Detect which cell encompasses the target text, then output its [x, y] center coordinate. 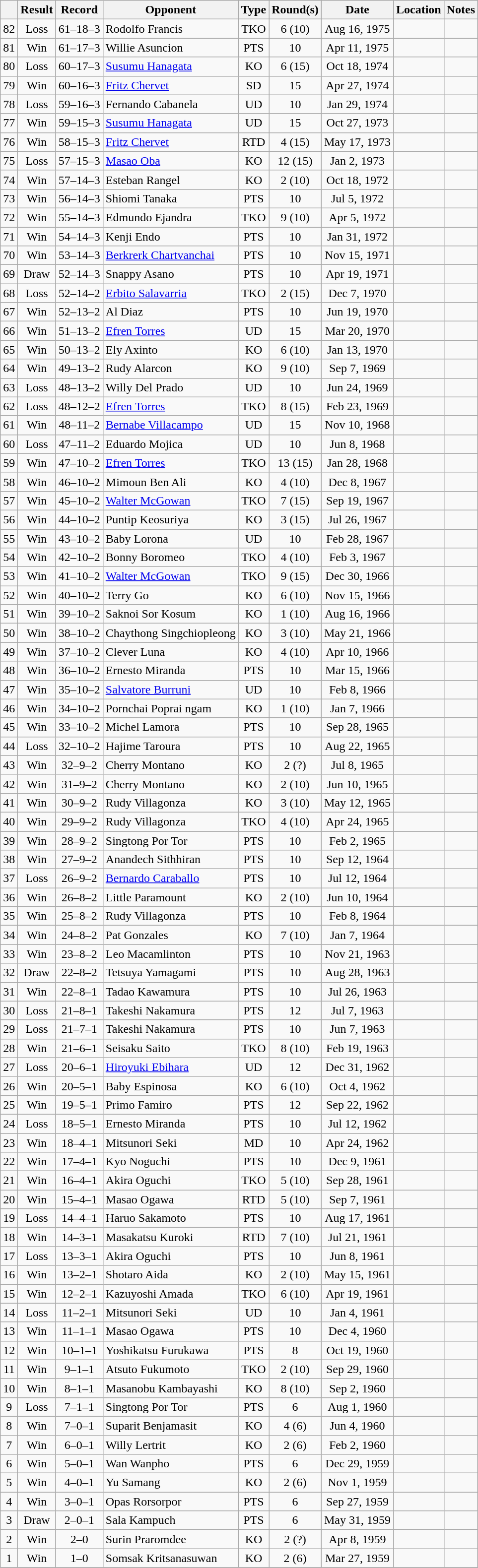
Dec 29, 1959 [357, 1464]
Jun 8, 1961 [357, 1256]
Opas Rorsorpor [171, 1502]
Michel Lamora [171, 727]
Kazuyoshi Amada [171, 1294]
May 15, 1961 [357, 1275]
20–5–1 [79, 1086]
Apr 8, 1959 [357, 1539]
59–15–3 [79, 123]
55 [9, 538]
Opponent [171, 10]
Jul 21, 1961 [357, 1237]
Apr 19, 1971 [357, 274]
63 [9, 387]
Masakatsu Kuroki [171, 1237]
17–4–1 [79, 1162]
49–13–2 [79, 369]
19–5–1 [79, 1105]
41–10–2 [79, 576]
78 [9, 104]
52–13–2 [79, 312]
Jan 31, 1972 [357, 237]
66 [9, 331]
42–10–2 [79, 558]
Apr 27, 1974 [357, 85]
Oct 19, 1960 [357, 1350]
14 [9, 1313]
Location [418, 10]
34 [9, 935]
Type [253, 10]
28–9–2 [79, 841]
18 [9, 1237]
52 [9, 595]
14–3–1 [79, 1237]
MD [253, 1142]
46–10–2 [79, 482]
Feb 8, 1966 [357, 690]
72 [9, 217]
53 [9, 576]
49 [9, 652]
31 [9, 992]
37–10–2 [79, 652]
Bonny Boromeo [171, 558]
1 [9, 1558]
37 [9, 878]
Dec 8, 1967 [357, 482]
48–11–2 [79, 425]
56 [9, 519]
Feb 2, 1960 [357, 1445]
40 [9, 821]
Baby Espinosa [171, 1086]
59 [9, 463]
26–8–2 [79, 897]
77 [9, 123]
Saknoi Sor Kosum [171, 614]
47–11–2 [79, 444]
58 [9, 482]
57–14–3 [79, 180]
21–7–1 [79, 1029]
47–10–2 [79, 463]
Esteban Rangel [171, 180]
22 [9, 1162]
1–0 [79, 1558]
4 (6) [295, 1426]
60–16–3 [79, 85]
35–10–2 [79, 690]
11–1–1 [79, 1331]
Jul 7, 1963 [357, 1010]
74 [9, 180]
60 [9, 444]
32–10–2 [79, 746]
7–1–1 [79, 1407]
67 [9, 312]
18–5–1 [79, 1124]
55–14–3 [79, 217]
45 [9, 727]
32–9–2 [79, 765]
Dec 30, 1966 [357, 576]
33–10–2 [79, 727]
Jul 5, 1972 [357, 198]
Jun 8, 1968 [357, 444]
4 [9, 1502]
Sep 2, 1960 [357, 1388]
Shiomi Tanaka [171, 198]
Jan 2, 1973 [357, 161]
Jan 7, 1966 [357, 708]
25 [9, 1105]
Bernardo Caraballo [171, 878]
Mar 15, 1966 [357, 671]
8–1–1 [79, 1388]
52–14–2 [79, 293]
Apr 5, 1972 [357, 217]
Date [357, 10]
Chaythong Singchiopleong [171, 633]
18–4–1 [79, 1142]
Sep 7, 1969 [357, 369]
Willie Asuncion [171, 48]
13–2–1 [79, 1275]
Feb 28, 1967 [357, 538]
Dec 31, 1962 [357, 1067]
11–2–1 [79, 1313]
Apr 24, 1965 [357, 821]
36 [9, 897]
Bernabe Villacampo [171, 425]
Primo Famiro [171, 1105]
Tadao Kawamura [171, 992]
57–15–3 [79, 161]
38 [9, 860]
26 [9, 1086]
61–18–3 [79, 29]
Al Diaz [171, 312]
21 [9, 1181]
Oct 18, 1972 [357, 180]
40–10–2 [79, 595]
Apr 11, 1975 [357, 48]
Sep 22, 1962 [357, 1105]
Hajime Taroura [171, 746]
79 [9, 85]
Eduardo Mojica [171, 444]
Dec 7, 1970 [357, 293]
Anandech Sithhiran [171, 860]
Nov 15, 1971 [357, 255]
Mar 27, 1959 [357, 1558]
May 21, 1966 [357, 633]
Jun 10, 1965 [357, 784]
2–0 [79, 1539]
24–8–2 [79, 935]
Haruo Sakamoto [171, 1218]
48–12–2 [79, 406]
36–10–2 [79, 671]
11 [9, 1369]
29 [9, 1029]
81 [9, 48]
May 12, 1965 [357, 803]
31–9–2 [79, 784]
Jun 10, 1964 [357, 897]
Pornchai Poprai ngam [171, 708]
Willy Lertrit [171, 1445]
39 [9, 841]
Sep 29, 1960 [357, 1369]
13–3–1 [79, 1256]
Edmundo Ejandra [171, 217]
Feb 23, 1969 [357, 406]
Jul 26, 1967 [357, 519]
Jan 28, 1968 [357, 463]
3–0–1 [79, 1502]
21–8–1 [79, 1010]
Jan 29, 1974 [357, 104]
51–13–2 [79, 331]
68 [9, 293]
7 (15) [295, 501]
58–15–3 [79, 142]
Jan 13, 1970 [357, 350]
34–10–2 [79, 708]
25–8–2 [79, 916]
76 [9, 142]
50–13–2 [79, 350]
Aug 16, 1966 [357, 614]
Snappy Asano [171, 274]
51 [9, 614]
Kyo Noguchi [171, 1162]
50 [9, 633]
7 [9, 1445]
Sep 27, 1959 [357, 1502]
Feb 2, 1965 [357, 841]
75 [9, 161]
Jul 8, 1965 [357, 765]
59–16–3 [79, 104]
2 (15) [295, 293]
Aug 17, 1961 [357, 1218]
Tetsuya Yamagami [171, 973]
13 [9, 1331]
39–10–2 [79, 614]
Apr 10, 1966 [357, 652]
13 (15) [295, 463]
Jan 4, 1961 [357, 1313]
44–10–2 [79, 519]
7–0–1 [79, 1426]
Oct 27, 1973 [357, 123]
Apr 19, 1961 [357, 1294]
35 [9, 916]
82 [9, 29]
Atsuto Fukumoto [171, 1369]
Nov 1, 1959 [357, 1483]
Ely Axinto [171, 350]
5–0–1 [79, 1464]
Rodolfo Francis [171, 29]
53–14–3 [79, 255]
Feb 8, 1964 [357, 916]
Fernando Cabanela [171, 104]
16 [9, 1275]
Nov 10, 1968 [357, 425]
Aug 1, 1960 [357, 1407]
Hiroyuki Ebihara [171, 1067]
Wan Wanpho [171, 1464]
4 (15) [295, 142]
27 [9, 1067]
Apr 24, 1962 [357, 1142]
Yoshikatsu Furukawa [171, 1350]
Seisaku Saito [171, 1048]
22–8–1 [79, 992]
Aug 16, 1975 [357, 29]
Sep 19, 1967 [357, 501]
Record [79, 10]
33 [9, 954]
21–6–1 [79, 1048]
Sep 7, 1961 [357, 1199]
56–14–3 [79, 198]
20 [9, 1199]
23 [9, 1142]
46 [9, 708]
43–10–2 [79, 538]
Kenji Endo [171, 237]
22–8–2 [79, 973]
62 [9, 406]
Pat Gonzales [171, 935]
64 [9, 369]
24 [9, 1124]
10–1–1 [79, 1350]
14–4–1 [79, 1218]
Sep 28, 1965 [357, 727]
57 [9, 501]
Puntip Keosuriya [171, 519]
73 [9, 198]
Aug 22, 1965 [357, 746]
43 [9, 765]
Jun 19, 1970 [357, 312]
Mimoun Ben Ali [171, 482]
3 (15) [295, 519]
Jun 24, 1969 [357, 387]
23–8–2 [79, 954]
28 [9, 1048]
Masao Oba [171, 161]
Aug 28, 1963 [357, 973]
Nov 15, 1966 [357, 595]
6 (15) [295, 66]
Rudy Alarcon [171, 369]
60–17–3 [79, 66]
61–17–3 [79, 48]
Nov 21, 1963 [357, 954]
80 [9, 66]
45–10–2 [79, 501]
44 [9, 746]
17 [9, 1256]
30 [9, 1010]
9 (15) [295, 576]
20–6–1 [79, 1067]
42 [9, 784]
69 [9, 274]
Jul 26, 1963 [357, 992]
Jul 12, 1962 [357, 1124]
3 [9, 1520]
70 [9, 255]
2–0–1 [79, 1520]
Jan 7, 1964 [357, 935]
16–4–1 [79, 1181]
30–9–2 [79, 803]
Dec 9, 1961 [357, 1162]
Salvatore Burruni [171, 690]
Oct 4, 1962 [357, 1086]
47 [9, 690]
Result [37, 10]
Baby Lorona [171, 538]
Little Paramount [171, 897]
Sep 28, 1961 [357, 1181]
Feb 3, 1967 [357, 558]
Berkrerk Chartvanchai [171, 255]
Jun 4, 1960 [357, 1426]
Erbito Salavarria [171, 293]
Surin Praromdee [171, 1539]
41 [9, 803]
15–4–1 [79, 1199]
32 [9, 973]
Suparit Benjamasit [171, 1426]
38–10–2 [79, 633]
71 [9, 237]
6–0–1 [79, 1445]
61 [9, 425]
54–14–3 [79, 237]
Jun 7, 1963 [357, 1029]
Feb 19, 1963 [357, 1048]
19 [9, 1218]
Notes [461, 10]
Masanobu Kambayashi [171, 1388]
52–14–3 [79, 274]
4–0–1 [79, 1483]
Dec 4, 1960 [357, 1331]
May 17, 1973 [357, 142]
5 [9, 1483]
Sep 12, 1964 [357, 860]
Jul 12, 1964 [357, 878]
9 [9, 1407]
54 [9, 558]
65 [9, 350]
Willy Del Prado [171, 387]
2 [9, 1539]
26–9–2 [79, 878]
Round(s) [295, 10]
Oct 18, 1974 [357, 66]
Leo Macamlinton [171, 954]
May 31, 1959 [357, 1520]
48 [9, 671]
27–9–2 [79, 860]
Shotaro Aida [171, 1275]
Mar 20, 1970 [357, 331]
29–9–2 [79, 821]
48–13–2 [79, 387]
Yu Samang [171, 1483]
Sala Kampuch [171, 1520]
Somsak Kritsanasuwan [171, 1558]
12–2–1 [79, 1294]
Clever Luna [171, 652]
8 (15) [295, 406]
Terry Go [171, 595]
12 (15) [295, 161]
9–1–1 [79, 1369]
SD [253, 85]
